Pinpoint the cell where the given text exists, returning its [x, y] midpoint coordinate. 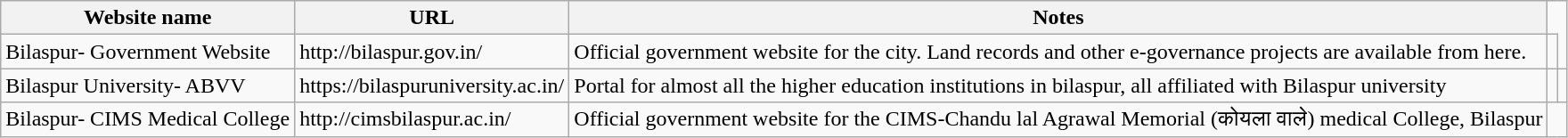
Portal for almost all the higher education institutions in bilaspur, all affiliated with Bilaspur university [1058, 85]
Official government website for the city. Land records and other e-governance projects are available from here. [1058, 52]
Notes [1058, 18]
URL [432, 18]
https://bilaspuruniversity.ac.in/ [432, 85]
Bilaspur- Government Website [148, 52]
Bilaspur University- ABVV [148, 85]
http://bilaspur.gov.in/ [432, 52]
Official government website for the CIMS-Chandu lal Agrawal Memorial (कोयला वाले) medical College, Bilaspur [1058, 119]
Website name [148, 18]
http://cimsbilaspur.ac.in/ [432, 119]
Bilaspur- CIMS Medical College [148, 119]
